Determine the [X, Y] coordinate at the center of the cell enclosing the given text.  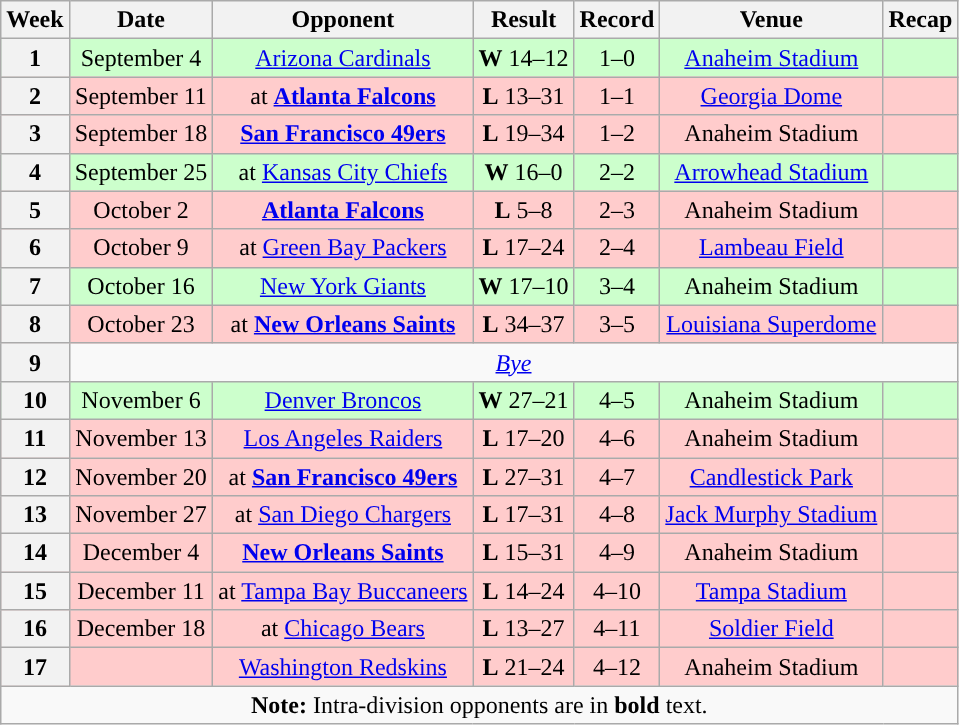
October 16 [141, 286]
1–0 [617, 58]
November 6 [141, 400]
at Atlanta Falcons [343, 96]
Date [141, 20]
October 23 [141, 324]
Recap [920, 20]
2 [35, 96]
16 [35, 629]
2–4 [617, 248]
4–8 [617, 515]
L 27–31 [524, 477]
L 17–24 [524, 248]
L 17–20 [524, 438]
November 13 [141, 438]
Los Angeles Raiders [343, 438]
3–5 [617, 324]
4–7 [617, 477]
November 27 [141, 515]
at San Diego Chargers [343, 515]
Bye [514, 362]
W 17–10 [524, 286]
Arrowhead Stadium [772, 172]
Result [524, 20]
Arizona Cardinals [343, 58]
December 4 [141, 553]
4 [35, 172]
4–12 [617, 667]
2–2 [617, 172]
L 13–31 [524, 96]
Lambeau Field [772, 248]
1–1 [617, 96]
4–6 [617, 438]
Georgia Dome [772, 96]
September 18 [141, 134]
8 [35, 324]
4–9 [617, 553]
San Francisco 49ers [343, 134]
September 25 [141, 172]
4–5 [617, 400]
4–10 [617, 591]
at San Francisco 49ers [343, 477]
L 15–31 [524, 553]
6 [35, 248]
L 21–24 [524, 667]
W 27–21 [524, 400]
14 [35, 553]
L 14–24 [524, 591]
September 4 [141, 58]
L 5–8 [524, 210]
December 18 [141, 629]
October 9 [141, 248]
Note: Intra-division opponents are in bold text. [480, 705]
L 19–34 [524, 134]
at Chicago Bears [343, 629]
Atlanta Falcons [343, 210]
L 17–31 [524, 515]
Opponent [343, 20]
2–3 [617, 210]
11 [35, 438]
October 2 [141, 210]
12 [35, 477]
Soldier Field [772, 629]
Louisiana Superdome [772, 324]
L 34–37 [524, 324]
September 11 [141, 96]
Week [35, 20]
at Kansas City Chiefs [343, 172]
9 [35, 362]
at Tampa Bay Buccaneers [343, 591]
at Green Bay Packers [343, 248]
Denver Broncos [343, 400]
Candlestick Park [772, 477]
17 [35, 667]
3 [35, 134]
5 [35, 210]
W 14–12 [524, 58]
10 [35, 400]
4–11 [617, 629]
Venue [772, 20]
7 [35, 286]
Jack Murphy Stadium [772, 515]
Tampa Stadium [772, 591]
December 11 [141, 591]
1 [35, 58]
November 20 [141, 477]
Washington Redskins [343, 667]
W 16–0 [524, 172]
13 [35, 515]
New York Giants [343, 286]
at New Orleans Saints [343, 324]
3–4 [617, 286]
15 [35, 591]
L 13–27 [524, 629]
New Orleans Saints [343, 553]
1–2 [617, 134]
Record [617, 20]
